Extract the [X, Y] coordinate from the center of the cell holding the provided text.  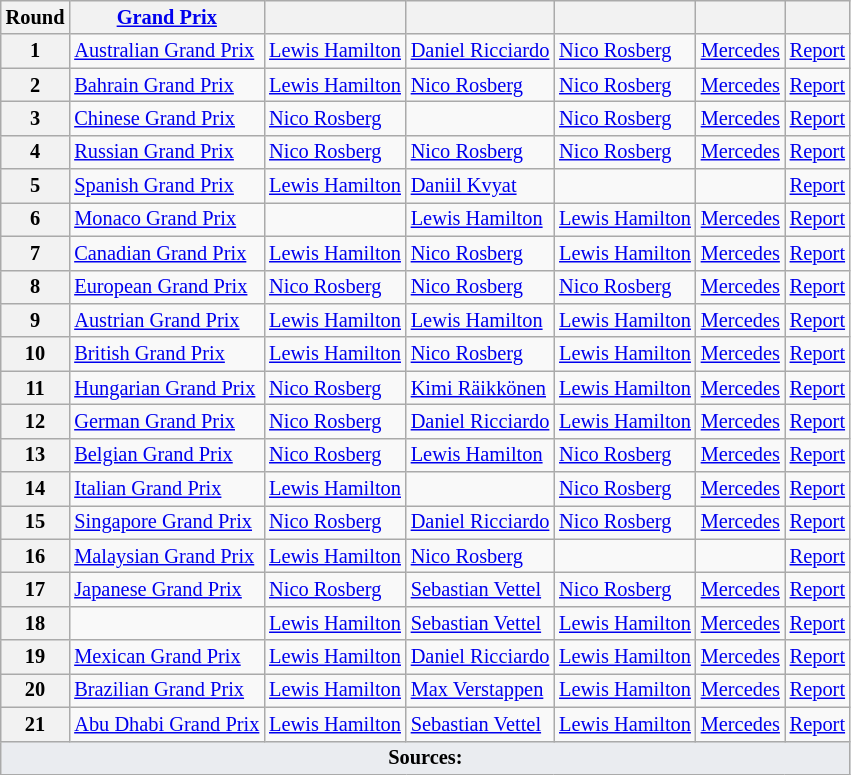
Italian Grand Prix [166, 489]
Grand Prix [166, 17]
Brazilian Grand Prix [166, 690]
15 [36, 522]
3 [36, 118]
19 [36, 657]
Max Verstappen [480, 690]
Chinese Grand Prix [166, 118]
British Grand Prix [166, 354]
German Grand Prix [166, 421]
8 [36, 287]
Mexican Grand Prix [166, 657]
European Grand Prix [166, 287]
13 [36, 455]
12 [36, 421]
17 [36, 589]
Monaco Grand Prix [166, 219]
1 [36, 51]
Canadian Grand Prix [166, 253]
5 [36, 186]
Malaysian Grand Prix [166, 556]
18 [36, 623]
Abu Dhabi Grand Prix [166, 724]
Spanish Grand Prix [166, 186]
Bahrain Grand Prix [166, 85]
Japanese Grand Prix [166, 589]
10 [36, 354]
21 [36, 724]
2 [36, 85]
Russian Grand Prix [166, 152]
16 [36, 556]
Singapore Grand Prix [166, 522]
4 [36, 152]
Kimi Räikkönen [480, 388]
6 [36, 219]
14 [36, 489]
7 [36, 253]
9 [36, 320]
Australian Grand Prix [166, 51]
Austrian Grand Prix [166, 320]
Round [36, 17]
Belgian Grand Prix [166, 455]
20 [36, 690]
11 [36, 388]
Sources: [426, 758]
Hungarian Grand Prix [166, 388]
Daniil Kvyat [480, 186]
